Provide the (x, y) coordinate of the cell's center where the given text is located.  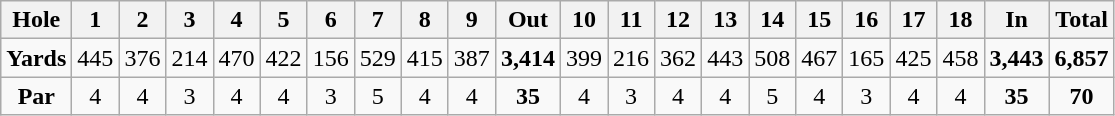
3,414 (528, 58)
Total (1082, 20)
In (1016, 20)
Out (528, 20)
1 (96, 20)
470 (236, 58)
15 (820, 20)
70 (1082, 96)
508 (772, 58)
9 (472, 20)
2 (142, 20)
3,443 (1016, 58)
Yards (36, 58)
445 (96, 58)
Hole (36, 20)
216 (632, 58)
14 (772, 20)
Par (36, 96)
387 (472, 58)
422 (284, 58)
13 (726, 20)
458 (960, 58)
6 (330, 20)
18 (960, 20)
8 (424, 20)
12 (678, 20)
425 (914, 58)
7 (378, 20)
467 (820, 58)
362 (678, 58)
10 (584, 20)
165 (866, 58)
156 (330, 58)
415 (424, 58)
376 (142, 58)
11 (632, 20)
17 (914, 20)
399 (584, 58)
16 (866, 20)
529 (378, 58)
6,857 (1082, 58)
443 (726, 58)
214 (190, 58)
